Find where the given text appears and provide that cell's center as [X, Y] coordinate. 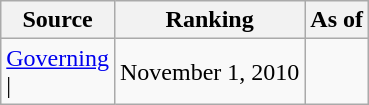
Ranking [209, 20]
Source [58, 20]
November 1, 2010 [209, 72]
As of [337, 20]
Governing| [58, 72]
